From the cell containing the given text, extract its center point as [X, Y] coordinate. 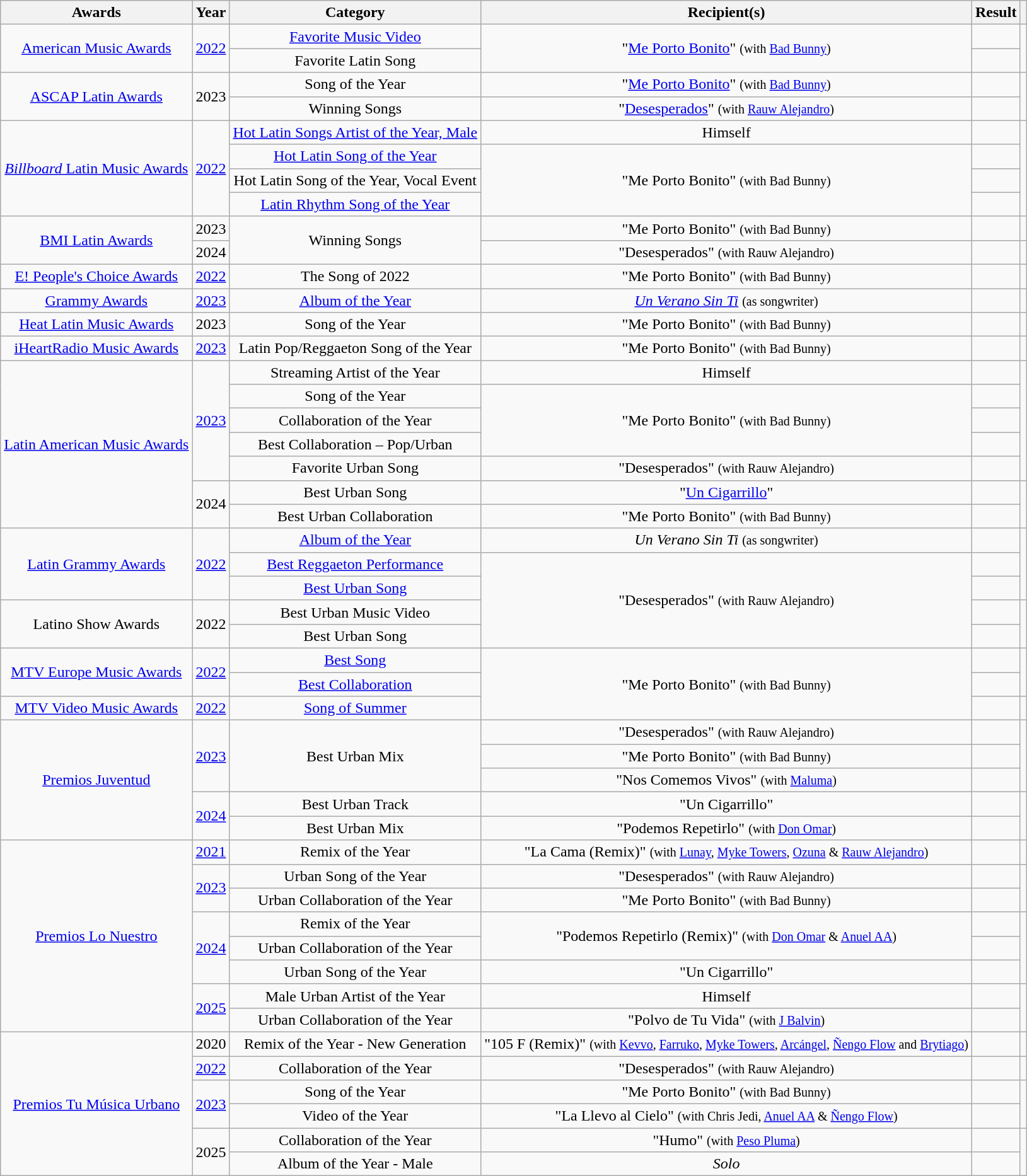
Album of the Year - Male [356, 1164]
2021 [211, 852]
Favorite Urban Song [356, 468]
Hot Latin Song of the Year [356, 156]
Heat Latin Music Awards [96, 325]
"La Llevo al Cielo" (with Chris Jedi, Anuel AA & Ñengo Flow) [726, 1116]
Grammy Awards [96, 301]
"105 F (Remix)" (with Kevvo, Farruko, Myke Towers, Arcángel, Ñengo Flow and Brytiago) [726, 1044]
Male Urban Artist of the Year [356, 996]
MTV Video Music Awards [96, 708]
Hot Latin Songs Artist of the Year, Male [356, 132]
2020 [211, 1044]
Remix of the Year - New Generation [356, 1044]
"Polvo de Tu Vida" (with J Balvin) [726, 1020]
Hot Latin Song of the Year, Vocal Event [356, 180]
Video of the Year [356, 1116]
Favorite Music Video [356, 37]
BMI Latin Awards [96, 240]
"Podemos Repetirlo" (with Don Omar) [726, 828]
Latin Grammy Awards [96, 564]
Awards [96, 13]
Premios Tu Música Urbano [96, 1104]
Best Collaboration [356, 684]
Latin Pop/Reggaeton Song of the Year [356, 349]
MTV Europe Music Awards [96, 672]
Latin American Music Awards [96, 444]
"Nos Comemos Vivos" (with Maluma) [726, 780]
Solo [726, 1164]
Latin Rhythm Song of the Year [356, 204]
Year [211, 13]
Category [356, 13]
Premios Juventud [96, 780]
Best Urban Collaboration [356, 516]
Best Urban Track [356, 804]
The Song of 2022 [356, 276]
Best Urban Music Video [356, 612]
E! People's Choice Awards [96, 276]
Billboard Latin Music Awards [96, 168]
Best Collaboration – Pop/Urban [356, 444]
Best Song [356, 660]
iHeartRadio Music Awards [96, 349]
"La Cama (Remix)" (with Lunay, Myke Towers, Ozuna & Rauw Alejandro) [726, 852]
Favorite Latin Song [356, 61]
Song of Summer [356, 708]
Streaming Artist of the Year [356, 372]
Premios Lo Nuestro [96, 936]
ASCAP Latin Awards [96, 96]
Latino Show Awards [96, 624]
Recipient(s) [726, 13]
"Humo" (with Peso Pluma) [726, 1140]
American Music Awards [96, 49]
Result [996, 13]
Best Reggaeton Performance [356, 564]
"Podemos Repetirlo (Remix)" (with Don Omar & Anuel AA) [726, 936]
